Locate the cell with the specified text and output its (x, y) center coordinate. 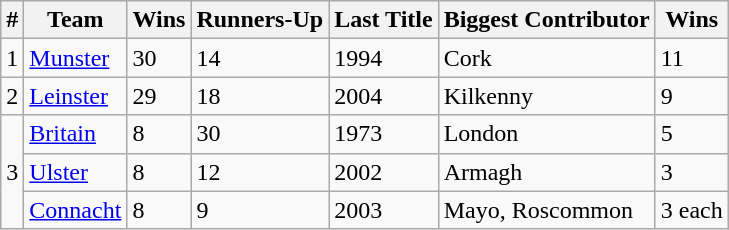
3 each (692, 210)
Armagh (546, 172)
# (12, 20)
18 (260, 96)
2003 (384, 210)
1 (12, 58)
Connacht (76, 210)
11 (692, 58)
Ulster (76, 172)
Biggest Contributor (546, 20)
Kilkenny (546, 96)
2004 (384, 96)
12 (260, 172)
London (546, 134)
Leinster (76, 96)
Runners-Up (260, 20)
1994 (384, 58)
Mayo, Roscommon (546, 210)
29 (159, 96)
Cork (546, 58)
14 (260, 58)
5 (692, 134)
Britain (76, 134)
1973 (384, 134)
Munster (76, 58)
2002 (384, 172)
Last Title (384, 20)
2 (12, 96)
Team (76, 20)
